Find where the given text appears and provide that cell's center as [x, y] coordinate. 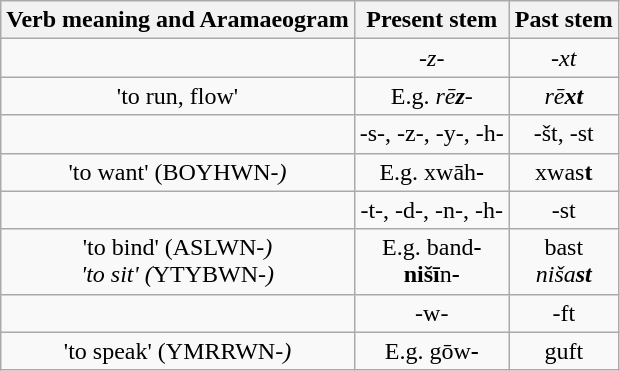
E.g. xwāh- [432, 172]
-ft [564, 313]
xwast [564, 172]
'to run, flow' [178, 96]
-s-, -z-, -y-, -h- [432, 134]
rēxt [564, 96]
-št, -st [564, 134]
E.g. gōw- [432, 351]
E.g. band-nišīn- [432, 262]
Verb meaning and Aramaeogram [178, 20]
'to want' (BOYHWN-) [178, 172]
-z- [432, 58]
'to bind' (ASLWN-)'to sit' (YTYBWN-) [178, 262]
E.g. rēz- [432, 96]
bastnišast [564, 262]
'to speak' (YMRRWN-) [178, 351]
guft [564, 351]
-w- [432, 313]
-st [564, 210]
Present stem [432, 20]
-xt [564, 58]
Past stem [564, 20]
-t-, -d-, -n-, -h- [432, 210]
